Provide the (x, y) coordinate of the cell's center where the given text is located.  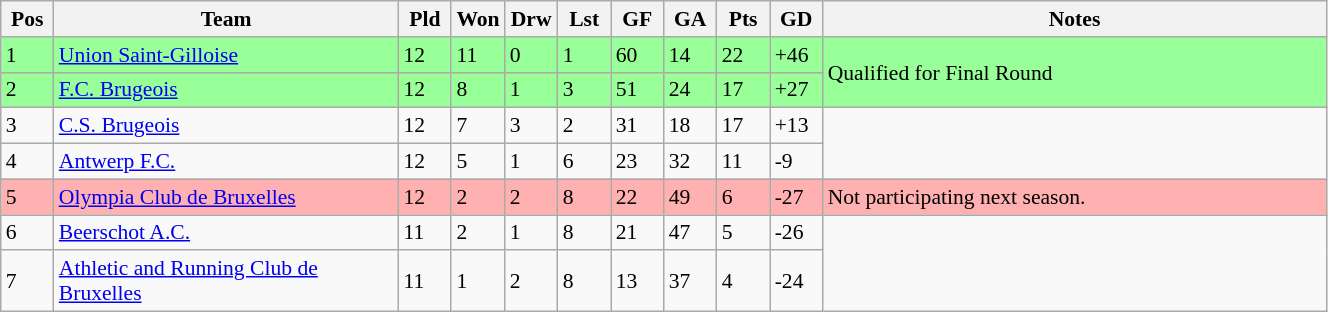
+46 (796, 55)
37 (690, 282)
18 (690, 126)
Pos (28, 19)
31 (638, 126)
14 (690, 55)
Not participating next season. (1075, 197)
-9 (796, 162)
F.C. Brugeois (226, 90)
GA (690, 19)
Athletic and Running Club de Bruxelles (226, 282)
Antwerp F.C. (226, 162)
C.S. Brugeois (226, 126)
0 (532, 55)
49 (690, 197)
Union Saint-Gilloise (226, 55)
Team (226, 19)
Lst (584, 19)
Pts (744, 19)
24 (690, 90)
60 (638, 55)
-24 (796, 282)
Won (478, 19)
Qualified for Final Round (1075, 72)
+13 (796, 126)
21 (638, 233)
GF (638, 19)
32 (690, 162)
Olympia Club de Bruxelles (226, 197)
Notes (1075, 19)
13 (638, 282)
-26 (796, 233)
47 (690, 233)
23 (638, 162)
-27 (796, 197)
Drw (532, 19)
+27 (796, 90)
51 (638, 90)
Pld (424, 19)
GD (796, 19)
Beerschot A.C. (226, 233)
